For the text-containing cell, return its midpoint in [x, y] coordinate format. 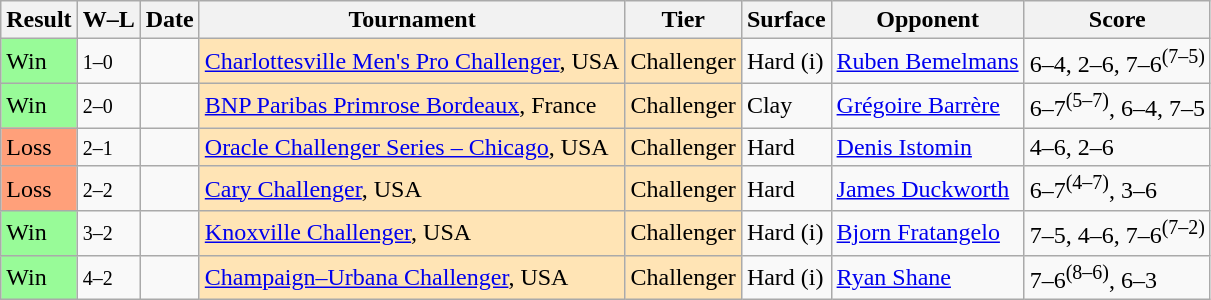
6–7(5–7), 6–4, 7–5 [1117, 106]
W–L [108, 20]
Oracle Challenger Series – Chicago, USA [412, 147]
7–5, 4–6, 7–6(7–2) [1117, 234]
Tournament [412, 20]
Result [39, 20]
James Duckworth [928, 188]
Surface [786, 20]
Champaign–Urbana Challenger, USA [412, 278]
7–6(8–6), 6–3 [1117, 278]
Knoxville Challenger, USA [412, 234]
Score [1117, 20]
Ruben Bemelmans [928, 62]
Cary Challenger, USA [412, 188]
2–0 [108, 106]
Ryan Shane [928, 278]
Tier [683, 20]
6–4, 2–6, 7–6(7–5) [1117, 62]
BNP Paribas Primrose Bordeaux, France [412, 106]
Date [170, 20]
4–2 [108, 278]
3–2 [108, 234]
2–2 [108, 188]
Clay [786, 106]
6–7(4–7), 3–6 [1117, 188]
Bjorn Fratangelo [928, 234]
4–6, 2–6 [1117, 147]
Opponent [928, 20]
Grégoire Barrère [928, 106]
1–0 [108, 62]
2–1 [108, 147]
Charlottesville Men's Pro Challenger, USA [412, 62]
Denis Istomin [928, 147]
